Locate the cell with the specified text and output its [X, Y] center coordinate. 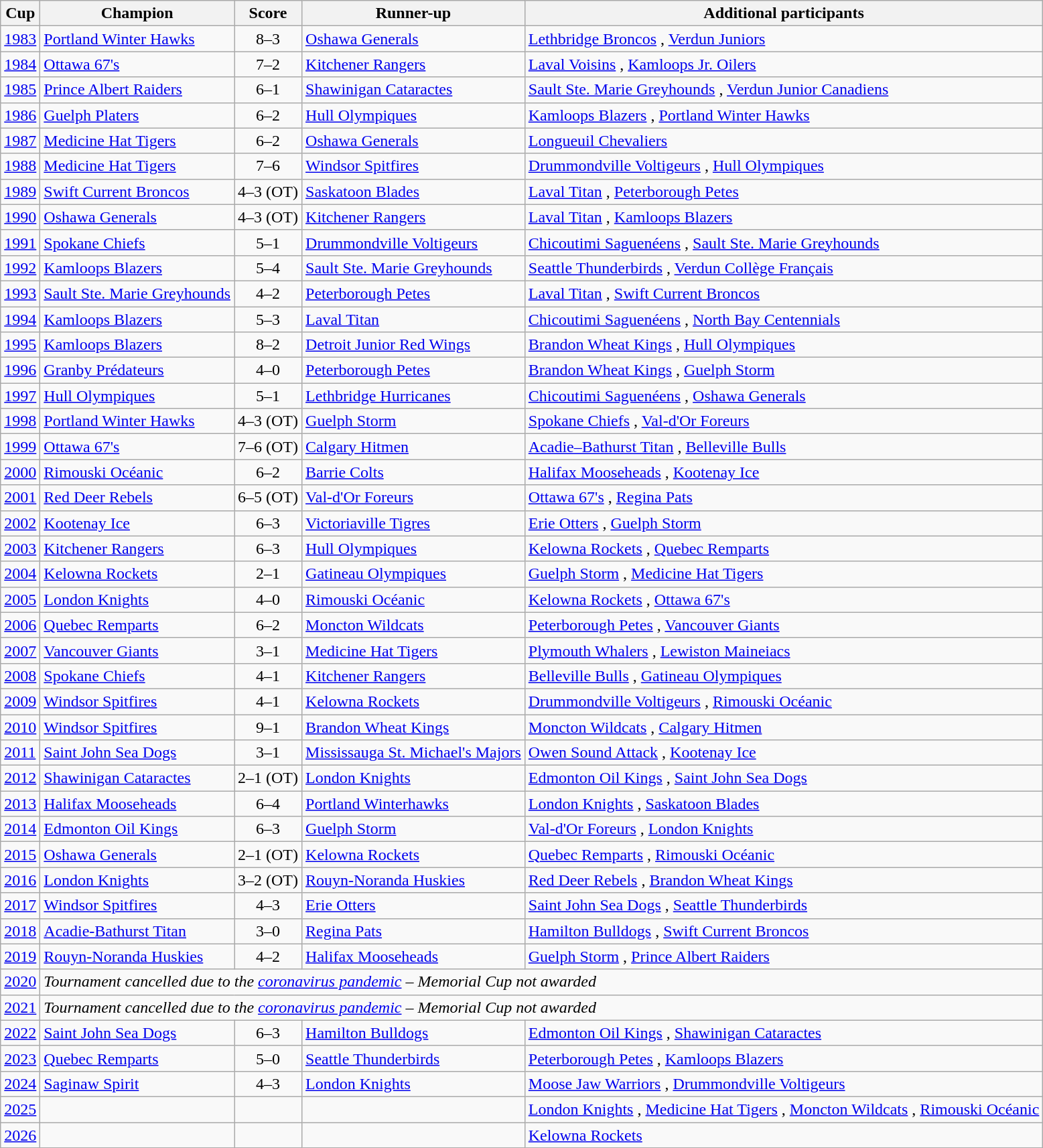
5–4 [268, 268]
2017 [20, 906]
1983 [20, 39]
Laval Voisins , Kamloops Jr. Oilers [784, 64]
Kootenay Ice [137, 523]
Champion [137, 13]
London Knights , Medicine Hat Tigers , Moncton Wildcats , Rimouski Océanic [784, 1109]
2005 [20, 599]
Kelowna Rockets , Ottawa 67's [784, 599]
Gatineau Olympiques [414, 574]
1985 [20, 90]
3–2 (OT) [268, 880]
8–2 [268, 345]
Barrie Colts [414, 472]
Halifax Mooseheads , Kootenay Ice [784, 472]
5–0 [268, 1058]
Hamilton Bulldogs [414, 1033]
Saint John Sea Dogs , Seattle Thunderbirds [784, 906]
Prince Albert Raiders [137, 90]
2006 [20, 625]
Score [268, 13]
Acadie-Bathurst Titan [137, 931]
Brandon Wheat Kings , Guelph Storm [784, 370]
1995 [20, 345]
Belleville Bulls , Gatineau Olympiques [784, 676]
6–1 [268, 90]
1999 [20, 447]
Granby Prédateurs [137, 370]
1990 [20, 217]
London Knights , Saskatoon Blades [784, 804]
2022 [20, 1033]
Guelph Platers [137, 115]
Red Deer Rebels , Brandon Wheat Kings [784, 880]
Erie Otters , Guelph Storm [784, 523]
Lethbridge Hurricanes [414, 396]
Brandon Wheat Kings [414, 727]
Saskatoon Blades [414, 192]
2025 [20, 1109]
2001 [20, 498]
9–1 [268, 727]
Brandon Wheat Kings , Hull Olympiques [784, 345]
7–6 [268, 166]
1988 [20, 166]
Seattle Thunderbirds [414, 1058]
2008 [20, 676]
Laval Titan , Kamloops Blazers [784, 217]
2021 [20, 1007]
2007 [20, 650]
Cup [20, 13]
Additional participants [784, 13]
Detroit Junior Red Wings [414, 345]
Edmonton Oil Kings , Saint John Sea Dogs [784, 778]
Chicoutimi Saguenéens , Sault Ste. Marie Greyhounds [784, 242]
2023 [20, 1058]
Victoriaville Tigres [414, 523]
2002 [20, 523]
Runner-up [414, 13]
2016 [20, 880]
Val-d'Or Foreurs , London Knights [784, 829]
Laval Titan , Peterborough Petes [784, 192]
Drummondville Voltigeurs , Rimouski Océanic [784, 701]
2011 [20, 753]
8–3 [268, 39]
1989 [20, 192]
Edmonton Oil Kings [137, 829]
1987 [20, 141]
Lethbridge Broncos , Verdun Juniors [784, 39]
Ottawa 67's , Regina Pats [784, 498]
Kamloops Blazers , Portland Winter Hawks [784, 115]
Acadie–Bathurst Titan , Belleville Bulls [784, 447]
2003 [20, 549]
2019 [20, 956]
Spokane Chiefs , Val-d'Or Foreurs [784, 421]
6–4 [268, 804]
Vancouver Giants [137, 650]
Peterborough Petes , Kamloops Blazers [784, 1058]
2004 [20, 574]
2015 [20, 855]
2000 [20, 472]
2020 [20, 982]
Seattle Thunderbirds , Verdun Collège Français [784, 268]
1996 [20, 370]
Calgary Hitmen [414, 447]
2010 [20, 727]
1997 [20, 396]
1986 [20, 115]
Laval Titan , Swift Current Broncos [784, 293]
2026 [20, 1135]
5–3 [268, 319]
Laval Titan [414, 319]
2–1 [268, 574]
Guelph Storm , Prince Albert Raiders [784, 956]
1992 [20, 268]
Chicoutimi Saguenéens , North Bay Centennials [784, 319]
Drummondville Voltigeurs , Hull Olympiques [784, 166]
Erie Otters [414, 906]
1994 [20, 319]
Longueuil Chevaliers [784, 141]
7–2 [268, 64]
Mississauga St. Michael's Majors [414, 753]
1998 [20, 421]
Plymouth Whalers , Lewiston Maineiacs [784, 650]
6–5 (OT) [268, 498]
2014 [20, 829]
Drummondville Voltigeurs [414, 242]
Peterborough Petes , Vancouver Giants [784, 625]
Sault Ste. Marie Greyhounds , Verdun Junior Canadiens [784, 90]
Moose Jaw Warriors , Drummondville Voltigeurs [784, 1084]
2024 [20, 1084]
3–0 [268, 931]
Hamilton Bulldogs , Swift Current Broncos [784, 931]
Portland Winterhawks [414, 804]
Kelowna Rockets , Quebec Remparts [784, 549]
1991 [20, 242]
Regina Pats [414, 931]
Quebec Remparts , Rimouski Océanic [784, 855]
2013 [20, 804]
Edmonton Oil Kings , Shawinigan Cataractes [784, 1033]
2012 [20, 778]
Red Deer Rebels [137, 498]
Moncton Wildcats , Calgary Hitmen [784, 727]
Moncton Wildcats [414, 625]
Val-d'Or Foreurs [414, 498]
1993 [20, 293]
Guelph Storm , Medicine Hat Tigers [784, 574]
Swift Current Broncos [137, 192]
Saginaw Spirit [137, 1084]
Owen Sound Attack , Kootenay Ice [784, 753]
7–6 (OT) [268, 447]
2009 [20, 701]
2018 [20, 931]
Chicoutimi Saguenéens , Oshawa Generals [784, 396]
1984 [20, 64]
